Provide the (X, Y) coordinate of the cell's center where the given text is located.  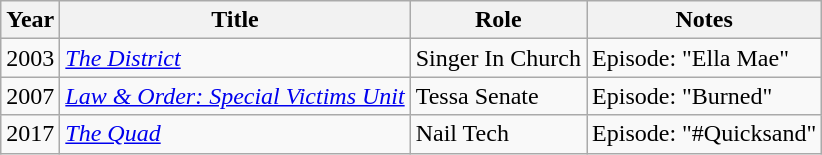
Singer In Church (498, 58)
Law & Order: Special Victims Unit (235, 96)
Episode: "#Quicksand" (704, 134)
Nail Tech (498, 134)
2003 (30, 58)
Tessa Senate (498, 96)
Role (498, 20)
Episode: "Burned" (704, 96)
Notes (704, 20)
Year (30, 20)
Title (235, 20)
2017 (30, 134)
2007 (30, 96)
The District (235, 58)
Episode: "Ella Mae" (704, 58)
The Quad (235, 134)
